Pinpoint the cell where the given text exists, returning its (x, y) midpoint coordinate. 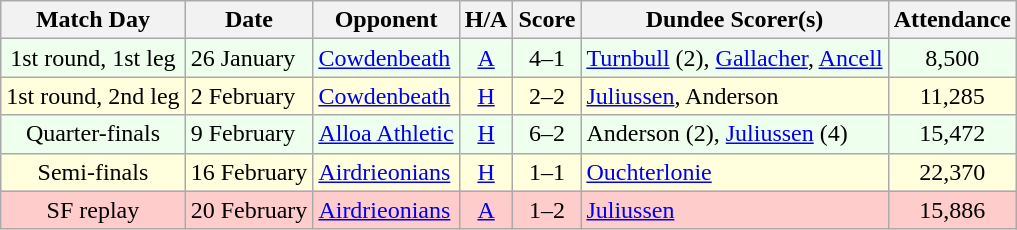
H/A (486, 20)
1st round, 2nd leg (93, 96)
Juliussen, Anderson (734, 96)
Juliussen (734, 210)
Score (547, 20)
15,472 (952, 134)
Date (249, 20)
9 February (249, 134)
Match Day (93, 20)
Ouchterlonie (734, 172)
6–2 (547, 134)
2 February (249, 96)
8,500 (952, 58)
16 February (249, 172)
Attendance (952, 20)
Dundee Scorer(s) (734, 20)
Alloa Athletic (386, 134)
4–1 (547, 58)
Semi-finals (93, 172)
1–2 (547, 210)
Opponent (386, 20)
11,285 (952, 96)
Quarter-finals (93, 134)
SF replay (93, 210)
15,886 (952, 210)
1st round, 1st leg (93, 58)
26 January (249, 58)
20 February (249, 210)
2–2 (547, 96)
1–1 (547, 172)
Anderson (2), Juliussen (4) (734, 134)
22,370 (952, 172)
Turnbull (2), Gallacher, Ancell (734, 58)
